Provide the [X, Y] coordinate of the cell's center where the given text is located.  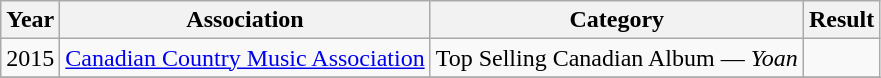
Canadian Country Music Association [245, 58]
2015 [30, 58]
Category [616, 20]
Association [245, 20]
Result [841, 20]
Top Selling Canadian Album — Yoan [616, 58]
Year [30, 20]
